Search for the cell housing the specified text and yield its (X, Y) center coordinate. 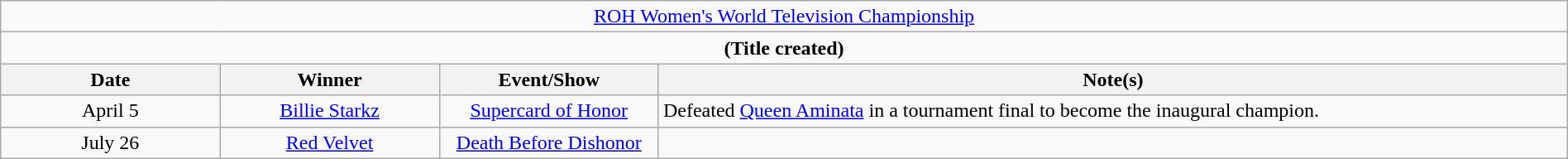
Date (111, 79)
Billie Starkz (329, 111)
Note(s) (1113, 79)
ROH Women's World Television Championship (784, 17)
(Title created) (784, 48)
Defeated Queen Aminata in a tournament final to become the inaugural champion. (1113, 111)
Red Velvet (329, 142)
April 5 (111, 111)
Event/Show (549, 79)
Death Before Dishonor (549, 142)
Supercard of Honor (549, 111)
July 26 (111, 142)
Winner (329, 79)
